Pinpoint the cell where the given text exists, returning its (x, y) midpoint coordinate. 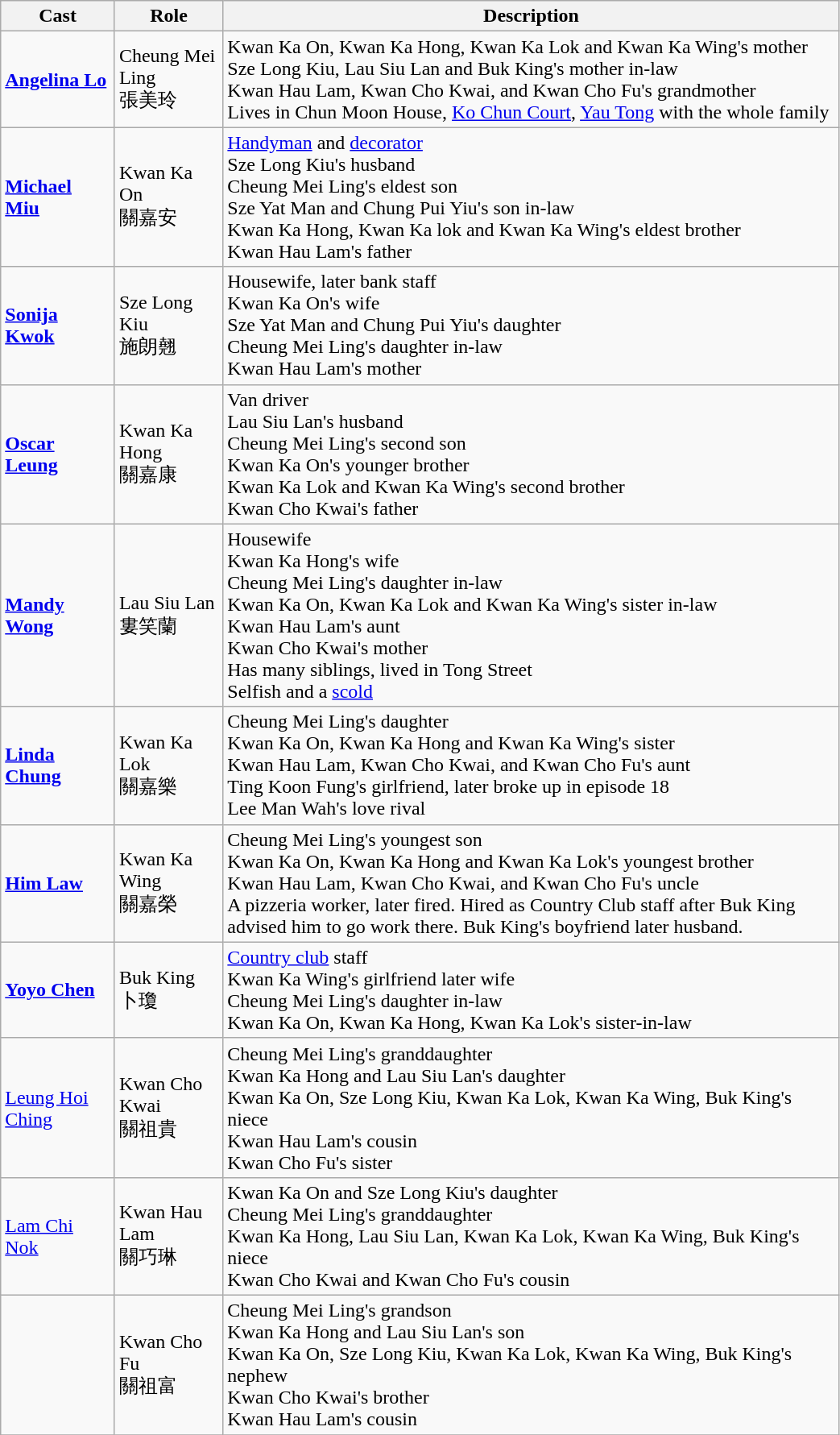
Michael Miu (58, 197)
Kwan Ka Wing關嘉榮 (168, 883)
Kwan Ka On關嘉安 (168, 197)
Leung Hoi Ching (58, 1107)
Sonija Kwok (58, 326)
Yoyo Chen (58, 989)
Linda Chung (58, 765)
Country club staffKwan Ka Wing's girlfriend later wifeCheung Mei Ling's daughter in-lawKwan Ka On, Kwan Ka Hong, Kwan Ka Lok's sister-in-law (532, 989)
Kwan Cho Kwai關祖貴 (168, 1107)
Angelina Lo (58, 79)
Cast (58, 16)
Buk King卜瓊 (168, 989)
Lam Chi Nok (58, 1236)
Lau Siu Lan婁笑蘭 (168, 616)
Cheung Mei Ling張美玲 (168, 79)
Kwan Cho Fu關祖富 (168, 1365)
Kwan Ka Lok關嘉樂 (168, 765)
Him Law (58, 883)
Kwan Ka Hong關嘉康 (168, 454)
Sze Long Kiu施朗翹 (168, 326)
Mandy Wong (58, 616)
Description (532, 16)
Kwan Hau Lam關巧琳 (168, 1236)
Oscar Leung (58, 454)
Housewife, later bank staffKwan Ka On's wifeSze Yat Man and Chung Pui Yiu's daughterCheung Mei Ling's daughter in-lawKwan Hau Lam's mother (532, 326)
Role (168, 16)
